Determine the (X, Y) coordinate at the center of the cell enclosing the given text.  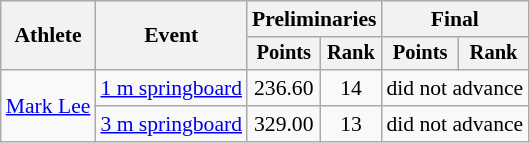
Mark Lee (48, 106)
Preliminaries (314, 19)
14 (352, 88)
Athlete (48, 36)
3 m springboard (171, 124)
236.60 (284, 88)
13 (352, 124)
Final (454, 19)
Event (171, 36)
329.00 (284, 124)
1 m springboard (171, 88)
